Return [x, y] of the center of cell containing provided text 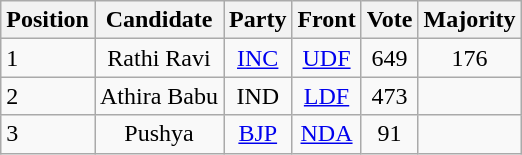
UDF [326, 58]
Party [258, 20]
Majority [470, 20]
Candidate [158, 20]
2 [48, 96]
BJP [258, 134]
Vote [390, 20]
176 [470, 58]
Front [326, 20]
Athira Babu [158, 96]
LDF [326, 96]
INC [258, 58]
NDA [326, 134]
IND [258, 96]
Rathi Ravi [158, 58]
473 [390, 96]
Pushya [158, 134]
91 [390, 134]
3 [48, 134]
1 [48, 58]
649 [390, 58]
Position [48, 20]
